Pinpoint the cell where the given text exists, returning its (x, y) midpoint coordinate. 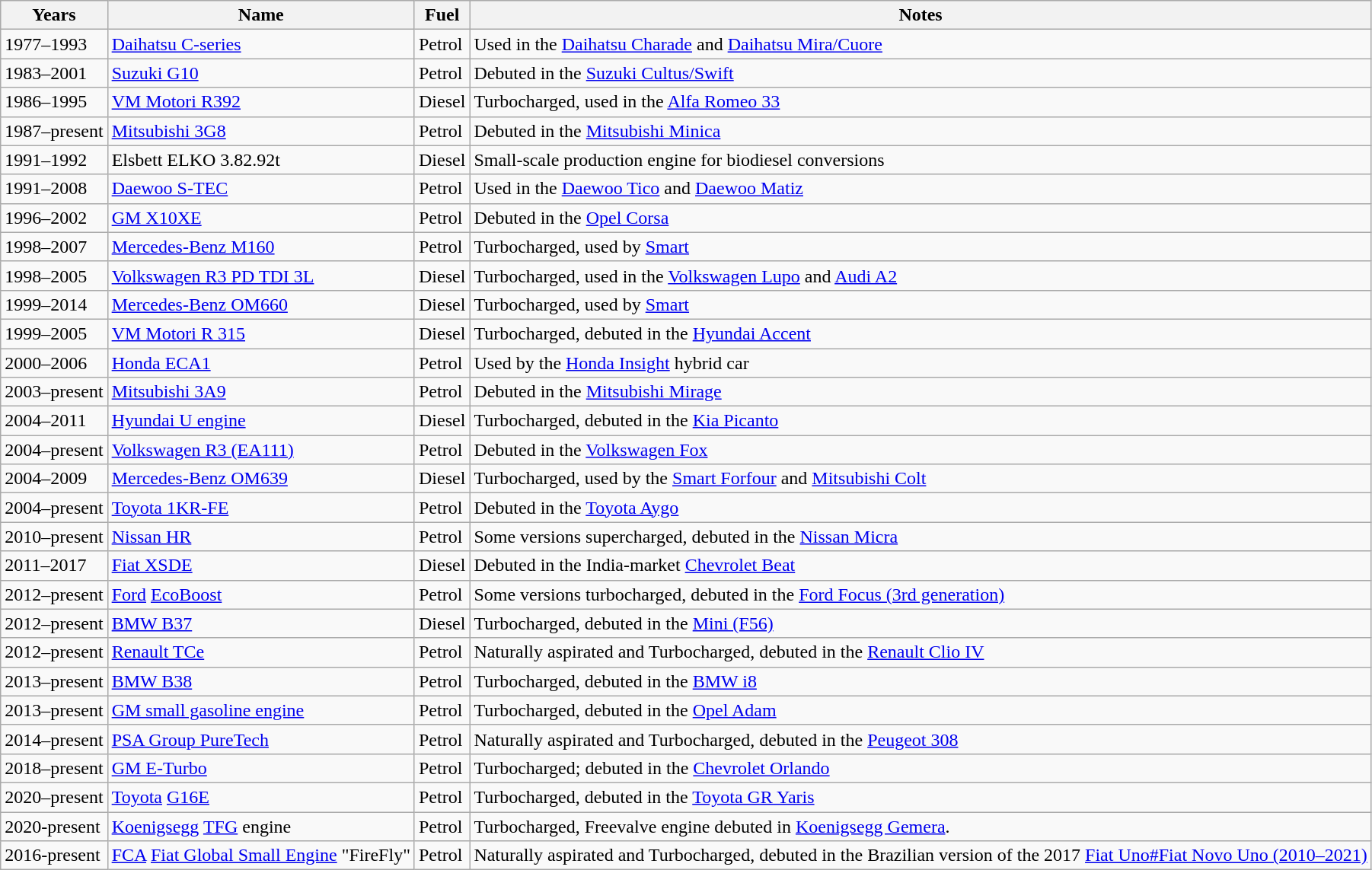
Honda ECA1 (260, 363)
Turbocharged, debuted in the BMW i8 (921, 681)
Mitsubishi 3G8 (260, 131)
1991–2008 (54, 189)
Elsbett ELKO 3.82.92t (260, 160)
Naturally aspirated and Turbocharged, debuted in the Peugeot 308 (921, 739)
2004–2011 (54, 421)
Fiat XSDE (260, 566)
Turbocharged, Freevalve engine debuted in Koenigsegg Gemera. (921, 826)
1986–1995 (54, 102)
Some versions supercharged, debuted in the Nissan Micra (921, 537)
Volkswagen R3 PD TDI 3L (260, 276)
Turbocharged, debuted in the Toyota GR Yaris (921, 797)
Years (54, 15)
FCA Fiat Global Small Engine "FireFly" (260, 856)
Debuted in the Mitsubishi Mirage (921, 392)
2016-present (54, 856)
Used in the Daihatsu Charade and Daihatsu Mira/Cuore (921, 44)
2011–2017 (54, 566)
Debuted in the Suzuki Cultus/Swift (921, 73)
Toyota G16E (260, 797)
Daewoo S-TEC (260, 189)
Hyundai U engine (260, 421)
Mitsubishi 3A9 (260, 392)
Used by the Honda Insight hybrid car (921, 363)
Turbocharged; debuted in the Chevrolet Orlando (921, 768)
1999–2005 (54, 333)
GM E-Turbo (260, 768)
VM Motori R392 (260, 102)
Used in the Daewoo Tico and Daewoo Matiz (921, 189)
Debuted in the Volkswagen Fox (921, 450)
Naturally aspirated and Turbocharged, debuted in the Renault Clio IV (921, 652)
1999–2014 (54, 304)
Koenigsegg TFG engine (260, 826)
Mercedes-Benz OM660 (260, 304)
2010–present (54, 537)
BMW B37 (260, 623)
Renault TCe (260, 652)
Debuted in the Opel Corsa (921, 218)
Daihatsu C-series (260, 44)
Debuted in the Toyota Aygo (921, 508)
Turbocharged, debuted in the Opel Adam (921, 710)
Turbocharged, debuted in the Mini (F56) (921, 623)
2020-present (54, 826)
Ford EcoBoost (260, 594)
Turbocharged, used by the Smart Forfour and Mitsubishi Colt (921, 479)
2004–2009 (54, 479)
Naturally aspirated and Turbocharged, debuted in the Brazilian version of the 2017 Fiat Uno#Fiat Novo Uno (2010–2021) (921, 856)
Debuted in the India-market Chevrolet Beat (921, 566)
1977–1993 (54, 44)
2014–present (54, 739)
Mercedes-Benz OM639 (260, 479)
2018–present (54, 768)
2003–present (54, 392)
Turbocharged, used in the Volkswagen Lupo and Audi A2 (921, 276)
Turbocharged, debuted in the Hyundai Accent (921, 333)
VM Motori R 315 (260, 333)
Turbocharged, used in the Alfa Romeo 33 (921, 102)
Toyota 1KR-FE (260, 508)
Nissan HR (260, 537)
1983–2001 (54, 73)
1998–2005 (54, 276)
1991–1992 (54, 160)
1996–2002 (54, 218)
Turbocharged, debuted in the Kia Picanto (921, 421)
Suzuki G10 (260, 73)
Name (260, 15)
Volkswagen R3 (EA111) (260, 450)
Some versions turbocharged, debuted in the Ford Focus (3rd generation) (921, 594)
Mercedes-Benz M160 (260, 247)
2020–present (54, 797)
GM X10XE (260, 218)
GM small gasoline engine (260, 710)
Notes (921, 15)
1998–2007 (54, 247)
2000–2006 (54, 363)
Debuted in the Mitsubishi Minica (921, 131)
Fuel (442, 15)
Small-scale production engine for biodiesel conversions (921, 160)
BMW B38 (260, 681)
1987–present (54, 131)
PSA Group PureTech (260, 739)
